For the text-containing cell, return its midpoint in (X, Y) coordinate format. 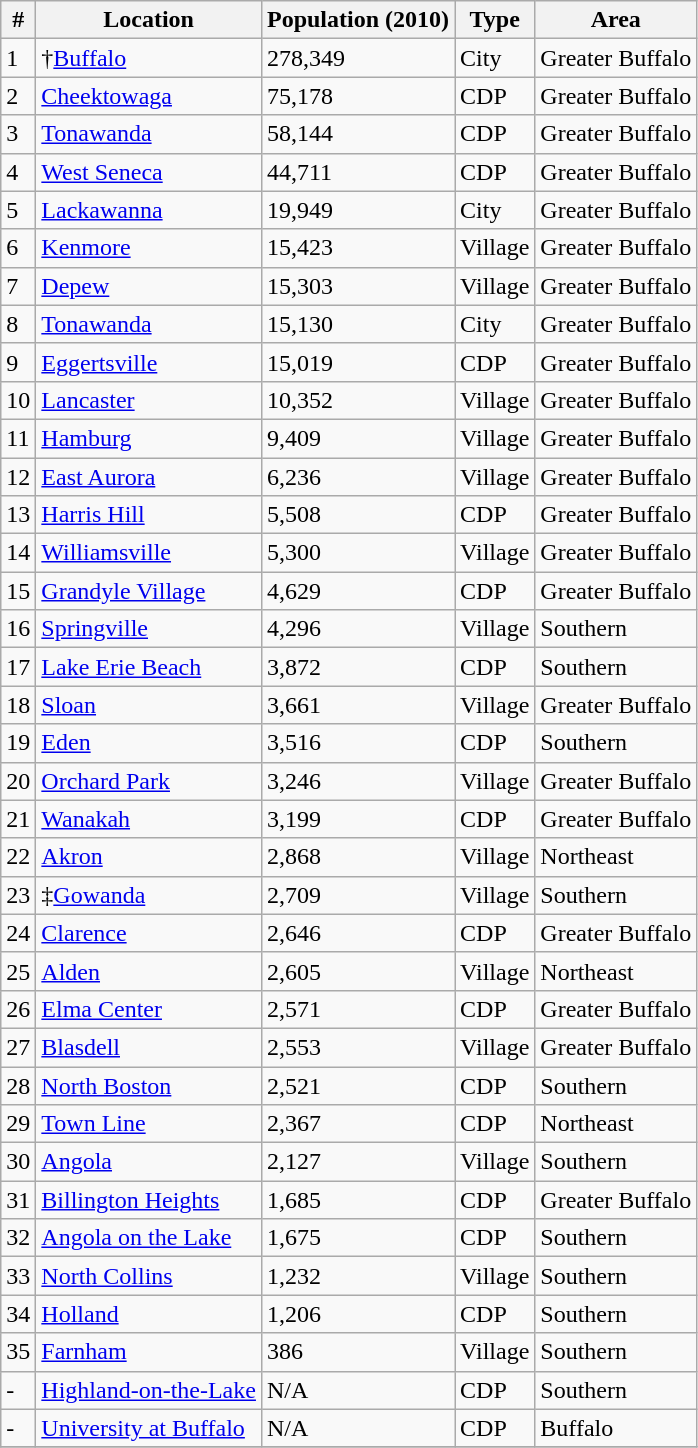
31 (18, 1200)
Population (2010) (358, 20)
13 (18, 515)
15,303 (358, 286)
26 (18, 1009)
Williamsville (149, 553)
Eggertsville (149, 362)
4 (18, 172)
23 (18, 895)
Type (495, 20)
Eden (149, 743)
25 (18, 971)
2,553 (358, 1047)
7 (18, 286)
Angola on the Lake (149, 1238)
10,352 (358, 400)
2,646 (358, 933)
2,605 (358, 971)
15,019 (358, 362)
30 (18, 1162)
18 (18, 705)
Lackawanna (149, 210)
1,232 (358, 1276)
2 (18, 96)
19,949 (358, 210)
Blasdell (149, 1047)
9 (18, 362)
15,130 (358, 324)
2,367 (358, 1124)
2,521 (358, 1085)
1,675 (358, 1238)
Farnham (149, 1352)
32 (18, 1238)
Wanakah (149, 819)
East Aurora (149, 477)
# (18, 20)
Cheektowaga (149, 96)
9,409 (358, 438)
24 (18, 933)
Clarence (149, 933)
278,349 (358, 58)
Grandyle Village (149, 591)
11 (18, 438)
Town Line (149, 1124)
Lancaster (149, 400)
Angola (149, 1162)
1 (18, 58)
Highland-on-the-Lake (149, 1390)
Area (616, 20)
19 (18, 743)
Harris Hill (149, 515)
‡Gowanda (149, 895)
5,508 (358, 515)
1,206 (358, 1314)
3,661 (358, 705)
3 (18, 134)
West Seneca (149, 172)
44,711 (358, 172)
3,246 (358, 781)
14 (18, 553)
12 (18, 477)
Holland (149, 1314)
20 (18, 781)
†Buffalo (149, 58)
21 (18, 819)
4,629 (358, 591)
3,199 (358, 819)
North Boston (149, 1085)
University at Buffalo (149, 1428)
2,127 (358, 1162)
34 (18, 1314)
386 (358, 1352)
5 (18, 210)
15 (18, 591)
10 (18, 400)
North Collins (149, 1276)
2,571 (358, 1009)
Alden (149, 971)
Sloan (149, 705)
5,300 (358, 553)
Location (149, 20)
Buffalo (616, 1428)
8 (18, 324)
Billington Heights (149, 1200)
2,709 (358, 895)
Springville (149, 629)
16 (18, 629)
2,868 (358, 857)
3,516 (358, 743)
Depew (149, 286)
29 (18, 1124)
35 (18, 1352)
22 (18, 857)
75,178 (358, 96)
1,685 (358, 1200)
Akron (149, 857)
Orchard Park (149, 781)
Elma Center (149, 1009)
3,872 (358, 667)
33 (18, 1276)
6 (18, 248)
Lake Erie Beach (149, 667)
58,144 (358, 134)
27 (18, 1047)
28 (18, 1085)
4,296 (358, 629)
Hamburg (149, 438)
Kenmore (149, 248)
15,423 (358, 248)
17 (18, 667)
6,236 (358, 477)
